Provide the (X, Y) coordinate of the cell's center where the given text is located.  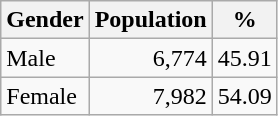
54.09 (244, 96)
Gender (45, 20)
% (244, 20)
Population (150, 20)
6,774 (150, 58)
Male (45, 58)
Female (45, 96)
45.91 (244, 58)
7,982 (150, 96)
